Locate the cell with the specified text and output its (X, Y) center coordinate. 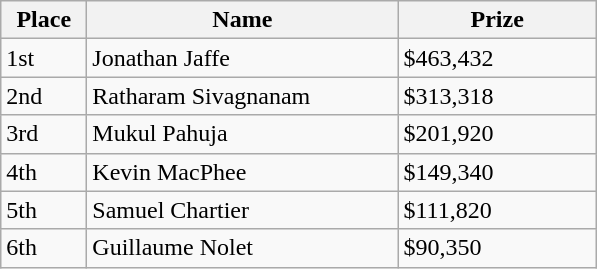
2nd (44, 96)
Jonathan Jaffe (242, 58)
5th (44, 210)
$90,350 (498, 248)
Place (44, 20)
Guillaume Nolet (242, 248)
$149,340 (498, 172)
6th (44, 248)
Mukul Pahuja (242, 134)
$111,820 (498, 210)
Name (242, 20)
$201,920 (498, 134)
$463,432 (498, 58)
Samuel Chartier (242, 210)
1st (44, 58)
4th (44, 172)
Prize (498, 20)
Ratharam Sivagnanam (242, 96)
Kevin MacPhee (242, 172)
$313,318 (498, 96)
3rd (44, 134)
